Return the (x, y) coordinate for the center point of the cell that contains the specified text.  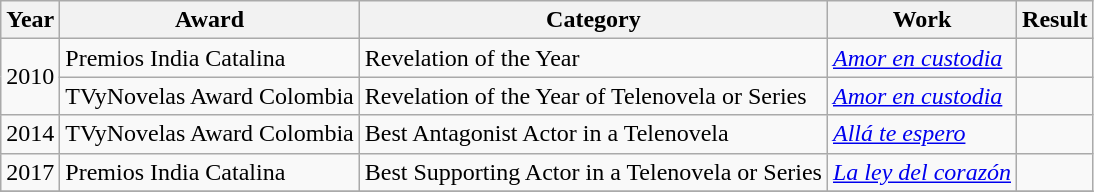
Revelation of the Year of Telenovela or Series (593, 96)
Result (1055, 20)
2014 (30, 134)
Allá te espero (922, 134)
La ley del corazón (922, 172)
Award (210, 20)
Best Supporting Actor in a Telenovela or Series (593, 172)
Revelation of the Year (593, 58)
2017 (30, 172)
2010 (30, 77)
Category (593, 20)
Year (30, 20)
Best Antagonist Actor in a Telenovela (593, 134)
Work (922, 20)
